Extract the (X, Y) coordinate from the center of the cell holding the provided text.  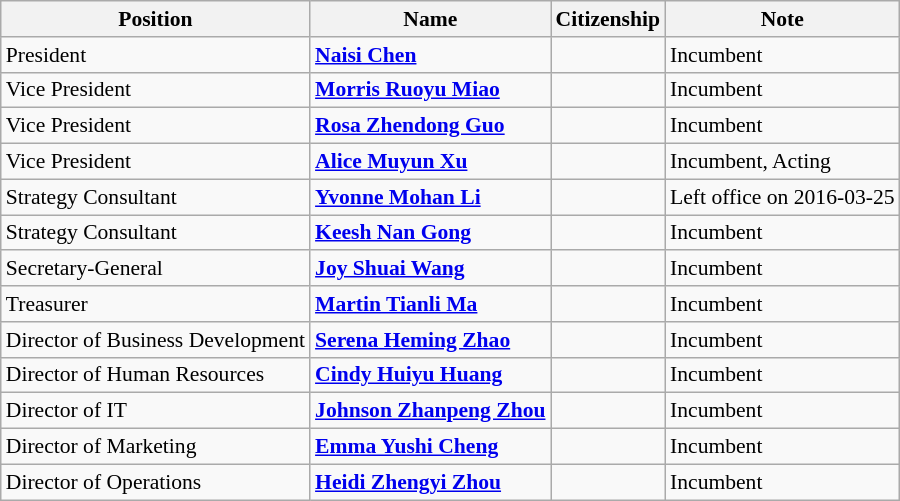
Johnson Zhanpeng Zhou (430, 411)
Serena Heming Zhao (430, 340)
Position (156, 19)
Morris Ruoyu Miao (430, 90)
Rosa Zhendong Guo (430, 126)
President (156, 55)
Director of IT (156, 411)
Alice Muyun Xu (430, 162)
Keesh Nan Gong (430, 233)
Citizenship (608, 19)
Director of Operations (156, 482)
Secretary-General (156, 269)
Director of Human Resources (156, 375)
Yvonne Mohan Li (430, 197)
Treasurer (156, 304)
Director of Marketing (156, 447)
Martin Tianli Ma (430, 304)
Naisi Chen (430, 55)
Note (782, 19)
Emma Yushi Cheng (430, 447)
Cindy Huiyu Huang (430, 375)
Director of Business Development (156, 340)
Heidi Zhengyi Zhou (430, 482)
Left office on 2016-03-25 (782, 197)
Incumbent, Acting (782, 162)
Name (430, 19)
Joy Shuai Wang (430, 269)
